Detect which cell encompasses the target text, then output its (X, Y) center coordinate. 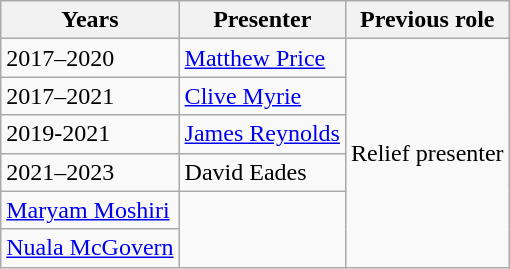
David Eades (262, 172)
Maryam Moshiri (90, 210)
2017–2021 (90, 96)
Nuala McGovern (90, 248)
Previous role (427, 20)
Presenter (262, 20)
Clive Myrie (262, 96)
2017–2020 (90, 58)
Relief presenter (427, 153)
James Reynolds (262, 134)
2021–2023 (90, 172)
Years (90, 20)
2019-2021 (90, 134)
Matthew Price (262, 58)
